Determine the [x, y] coordinate at the center of the cell enclosing the given text.  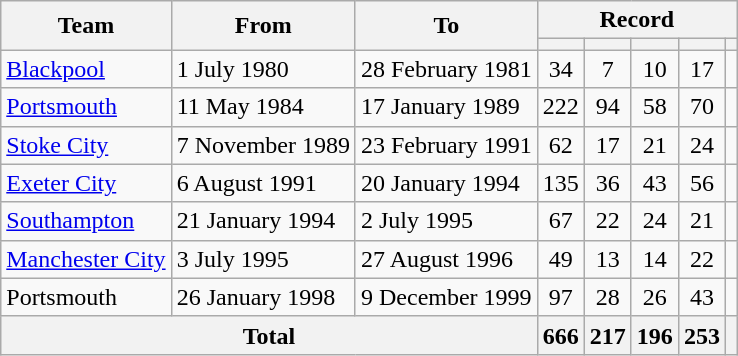
Total [269, 335]
Blackpool [86, 69]
17 January 1989 [446, 107]
Exeter City [86, 183]
20 January 1994 [446, 183]
28 February 1981 [446, 69]
Manchester City [86, 259]
Southampton [86, 221]
To [446, 26]
7 [608, 69]
1 July 1980 [263, 69]
13 [608, 259]
28 [608, 297]
2 July 1995 [446, 221]
26 [654, 297]
222 [560, 107]
21 January 1994 [263, 221]
58 [654, 107]
36 [608, 183]
70 [702, 107]
9 December 1999 [446, 297]
Team [86, 26]
97 [560, 297]
3 July 1995 [263, 259]
67 [560, 221]
217 [608, 335]
135 [560, 183]
27 August 1996 [446, 259]
34 [560, 69]
6 August 1991 [263, 183]
14 [654, 259]
7 November 1989 [263, 145]
56 [702, 183]
26 January 1998 [263, 297]
23 February 1991 [446, 145]
Stoke City [86, 145]
196 [654, 335]
62 [560, 145]
Record [636, 20]
94 [608, 107]
11 May 1984 [263, 107]
666 [560, 335]
49 [560, 259]
From [263, 26]
253 [702, 335]
10 [654, 69]
